Detect which cell encompasses the target text, then output its (x, y) center coordinate. 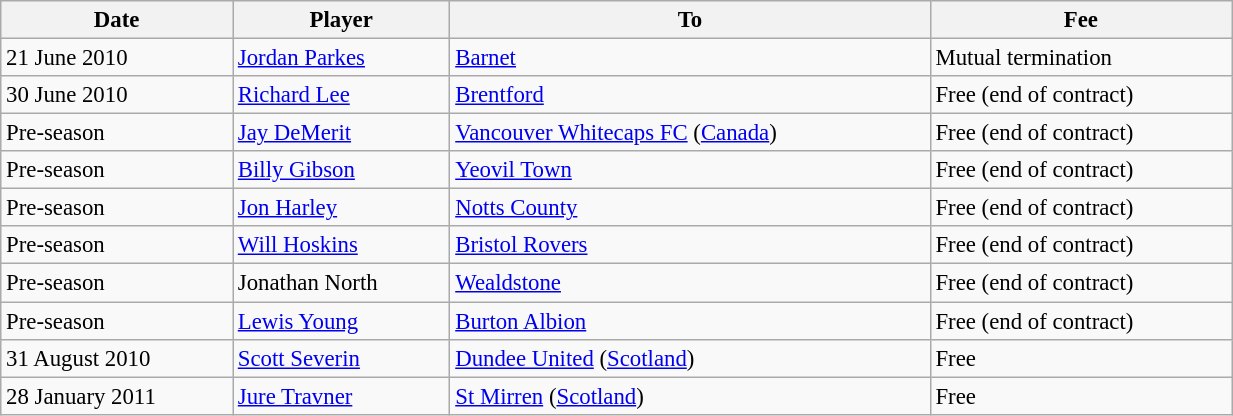
Jay DeMerit (340, 133)
Dundee United (Scotland) (690, 358)
Player (340, 20)
Yeovil Town (690, 170)
Lewis Young (340, 321)
Richard Lee (340, 95)
Brentford (690, 95)
Jure Travner (340, 396)
Vancouver Whitecaps FC (Canada) (690, 133)
31 August 2010 (117, 358)
21 June 2010 (117, 58)
Scott Severin (340, 358)
Bristol Rovers (690, 245)
Billy Gibson (340, 170)
Barnet (690, 58)
Jon Harley (340, 208)
Wealdstone (690, 283)
Fee (1081, 20)
Date (117, 20)
To (690, 20)
St Mirren (Scotland) (690, 396)
Jonathan North (340, 283)
Jordan Parkes (340, 58)
Will Hoskins (340, 245)
Burton Albion (690, 321)
28 January 2011 (117, 396)
Notts County (690, 208)
30 June 2010 (117, 95)
Mutual termination (1081, 58)
